Find where the given text appears and provide that cell's center as (X, Y) coordinate. 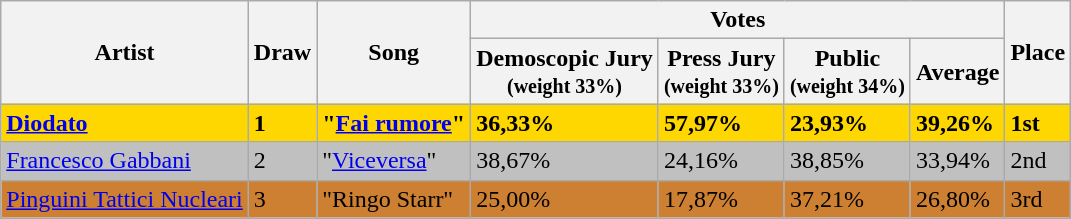
36,33% (565, 123)
Diodato (125, 123)
1 (282, 123)
Votes (738, 20)
"Ringo Starr" (394, 199)
26,80% (958, 199)
37,21% (847, 199)
Song (394, 52)
25,00% (565, 199)
"Viceversa" (394, 161)
1st (1038, 123)
39,26% (958, 123)
Public(weight 34%) (847, 72)
17,87% (721, 199)
Francesco Gabbani (125, 161)
Artist (125, 52)
38,67% (565, 161)
2 (282, 161)
Demoscopic Jury(weight 33%) (565, 72)
Average (958, 72)
23,93% (847, 123)
Draw (282, 52)
Place (1038, 52)
33,94% (958, 161)
Pinguini Tattici Nucleari (125, 199)
3 (282, 199)
2nd (1038, 161)
3rd (1038, 199)
57,97% (721, 123)
"Fai rumore" (394, 123)
24,16% (721, 161)
38,85% (847, 161)
Press Jury(weight 33%) (721, 72)
